Find where the given text appears and provide that cell's center as [X, Y] coordinate. 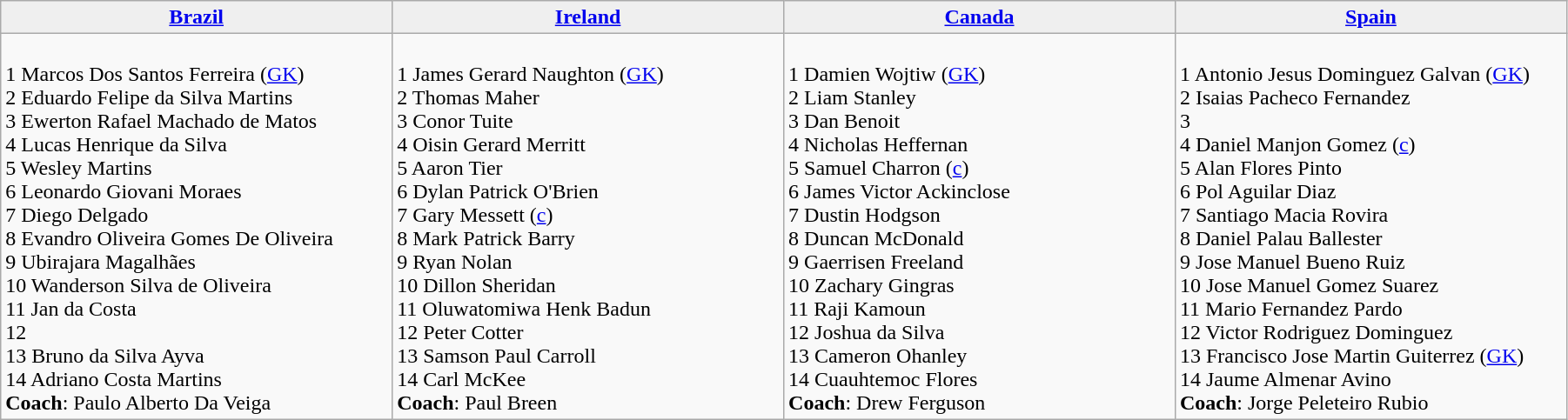
Spain [1370, 17]
Ireland [588, 17]
Brazil [197, 17]
Canada [980, 17]
